For the text-containing cell, return its midpoint in (x, y) coordinate format. 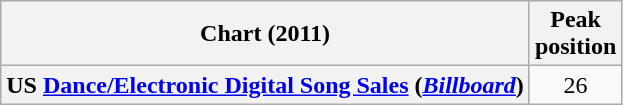
Chart (2011) (266, 34)
US Dance/Electronic Digital Song Sales (Billboard) (266, 85)
26 (575, 85)
Peak position (575, 34)
